Determine the (X, Y) coordinate at the center of the cell enclosing the given text.  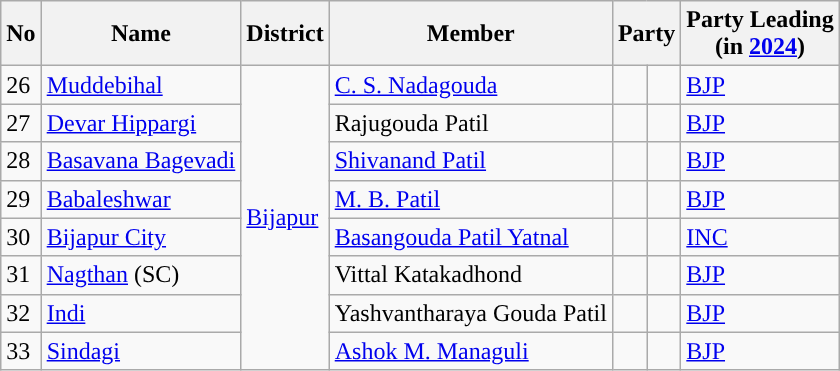
Member (470, 34)
31 (21, 275)
30 (21, 237)
Shivanand Patil (470, 161)
32 (21, 313)
Sindagi (141, 351)
26 (21, 85)
28 (21, 161)
Basangouda Patil Yatnal (470, 237)
District (285, 34)
Name (141, 34)
Yashvantharaya Gouda Patil (470, 313)
Bijapur (285, 218)
29 (21, 199)
Vittal Katakadhond (470, 275)
Basavana Bagevadi (141, 161)
27 (21, 123)
Bijapur City (141, 237)
Rajugouda Patil (470, 123)
C. S. Nadagouda (470, 85)
No (21, 34)
Indi (141, 313)
Ashok M. Managuli (470, 351)
Party (646, 34)
Devar Hippargi (141, 123)
Nagthan (SC) (141, 275)
33 (21, 351)
Muddebihal (141, 85)
M. B. Patil (470, 199)
Party Leading(in 2024) (760, 34)
Babaleshwar (141, 199)
INC (760, 237)
